Return [X, Y] of the center of cell containing provided text 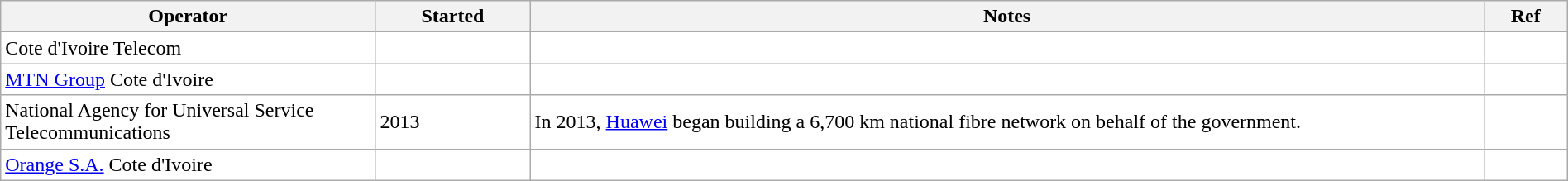
MTN Group Cote d'Ivoire [189, 79]
National Agency for Universal Service Telecommunications [189, 122]
Cote d'Ivoire Telecom [189, 48]
Ref [1525, 17]
Started [453, 17]
In 2013, Huawei began building a 6,700 km national fibre network on behalf of the government. [1007, 122]
Orange S.A. Cote d'Ivoire [189, 164]
Operator [189, 17]
Notes [1007, 17]
2013 [453, 122]
